From the cell containing the given text, extract its center point as [X, Y] coordinate. 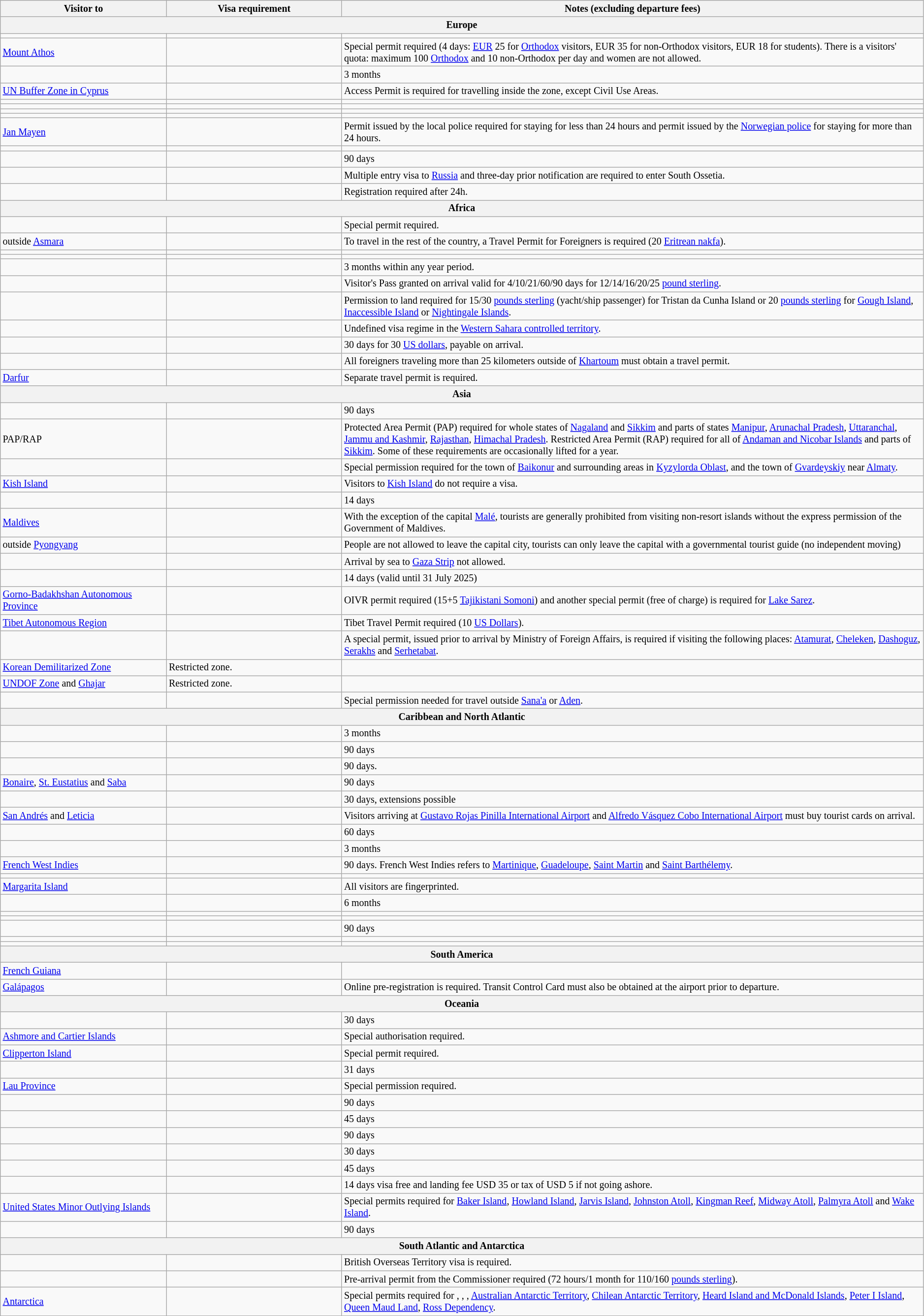
To travel in the rest of the country, a Travel Permit for Foreigners is required (20 Eritrean nakfa). [632, 241]
Registration required after 24h. [632, 192]
Margarita Island [84, 886]
Special authorisation required. [632, 1036]
Clipperton Island [84, 1053]
Korean Demilitarized Zone [84, 667]
Tibet Travel Permit required (10 US Dollars). [632, 623]
Asia [462, 395]
Pre-arrival permit from the Commissioner required (72 hours/1 month for 110/160 pounds sterling). [632, 1280]
Arrival by sea to Gaza Strip not allowed. [632, 561]
Special permission required for the town of Baikonur and surrounding areas in Kyzylorda Oblast, and the town of Gvardeyskiy near Almaty. [632, 468]
Mount Athos [84, 52]
United States Minor Outlying Islands [84, 1208]
Undefined visa regime in the Western Sahara controlled territory. [632, 329]
Separate travel permit is required. [632, 378]
Visitors to Kish Island do not require a visa. [632, 484]
31 days [632, 1070]
Special permission needed for travel outside Sana'a or Aden. [632, 701]
14 days [632, 500]
South Atlantic and Antarctica [462, 1246]
PAP/RAP [84, 439]
British Overseas Territory visa is required. [632, 1263]
14 days (valid until 31 July 2025) [632, 578]
French West Indies [84, 865]
French Guiana [84, 971]
OIVR permit required (15+5 Tajikistani Somoni) and another special permit (free of charge) is required for Lake Sarez. [632, 600]
14 days visa free and landing fee USD 35 or tax of USD 5 if not going ashore. [632, 1185]
Visa requirement [254, 9]
Kish Island [84, 484]
Ashmore and Cartier Islands [84, 1036]
Galápagos [84, 987]
Tibet Autonomous Region [84, 623]
outside Asmara [84, 241]
Special permits required for Baker Island, Howland Island, Jarvis Island, Johnston Atoll, Kingman Reef, Midway Atoll, Palmyra Atoll and Wake Island. [632, 1208]
Bonaire, St. Eustatius and Saba [84, 783]
Notes (excluding departure fees) [632, 9]
Special permission required. [632, 1086]
6 months [632, 903]
Lau Province [84, 1086]
90 days. [632, 767]
60 days [632, 833]
People are not allowed to leave the capital city, tourists can only leave the capital with a governmental tourist guide (no independent moving) [632, 545]
All foreigners traveling more than 25 kilometers outside of Khartoum must obtain a travel permit. [632, 361]
outside Pyongyang [84, 545]
Maldives [84, 523]
South America [462, 955]
Darfur [84, 378]
All visitors are fingerprinted. [632, 886]
San Andrés and Leticia [84, 816]
Online pre-registration is required. Transit Control Card must also be obtained at the airport prior to departure. [632, 987]
Visitors arriving at Gustavo Rojas Pinilla International Airport and Alfredo Vásquez Cobo International Airport must buy tourist cards on arrival. [632, 816]
Access Permit is required for travelling inside the zone, except Civil Use Areas. [632, 91]
Oceania [462, 1004]
3 months within any year period. [632, 267]
Multiple entry visa to Russia and three-day prior notification are required to enter South Ossetia. [632, 175]
Antarctica [84, 1301]
UN Buffer Zone in Cyprus [84, 91]
30 days, extensions possible [632, 799]
Europe [462, 26]
Visitor's Pass granted on arrival valid for 4/10/21/60/90 days for 12/14/16/20/25 pound sterling. [632, 283]
UNDOF Zone and Ghajar [84, 684]
Jan Mayen [84, 132]
Gorno-Badakhshan Autonomous Province [84, 600]
Visitor to [84, 9]
Caribbean and North Atlantic [462, 717]
90 days. French West Indies refers to Martinique, Guadeloupe, Saint Martin and Saint Barthélemy. [632, 865]
Africa [462, 209]
30 days for 30 US dollars, payable on arrival. [632, 345]
